Scan for the cell matching the given text and deliver its [x, y] coordinate at center. 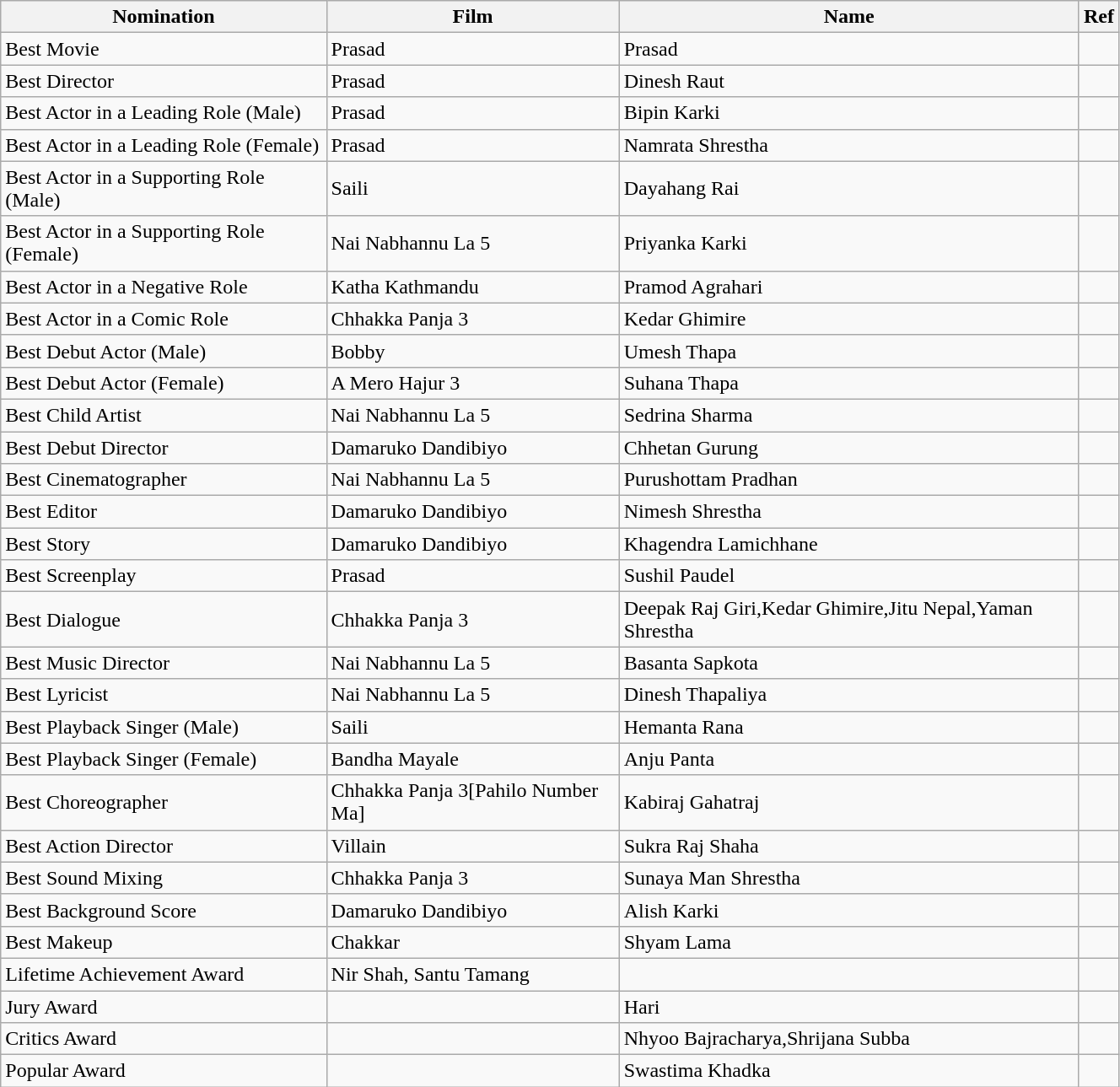
Dayahang Rai [848, 189]
Hemanta Rana [848, 727]
Best Makeup [164, 942]
Best Story [164, 544]
Umesh Thapa [848, 351]
Best Sound Mixing [164, 878]
Sushil Paudel [848, 576]
Nir Shah, Santu Tamang [472, 974]
Best Movie [164, 49]
Best Actor in a Leading Role (Female) [164, 145]
Khagendra Lamichhane [848, 544]
Shyam Lama [848, 942]
Nhyoo Bajracharya,Shrijana Subba [848, 1039]
Best Editor [164, 512]
Anju Panta [848, 759]
Deepak Raj Giri,Kedar Ghimire,Jitu Nepal,Yaman Shrestha [848, 619]
Best Lyricist [164, 695]
Kabiraj Gahatraj [848, 803]
Basanta Sapkota [848, 663]
Kedar Ghimire [848, 319]
Best Debut Director [164, 448]
Chhakka Panja 3[Pahilo Number Ma] [472, 803]
Best Dialogue [164, 619]
Purushottam Pradhan [848, 480]
Alish Karki [848, 910]
Ref [1098, 17]
Lifetime Achievement Award [164, 974]
Sunaya Man Shrestha [848, 878]
Bobby [472, 351]
Pramod Agrahari [848, 287]
Bandha Mayale [472, 759]
Best Actor in a Supporting Role (Male) [164, 189]
Best Debut Actor (Female) [164, 383]
Best Director [164, 81]
Namrata Shrestha [848, 145]
Best Actor in a Negative Role [164, 287]
Sukra Raj Shaha [848, 846]
Best Cinematographer [164, 480]
Best Debut Actor (Male) [164, 351]
Best Actor in a Supporting Role (Female) [164, 243]
Name [848, 17]
Film [472, 17]
Nomination [164, 17]
Priyanka Karki [848, 243]
Best Choreographer [164, 803]
Best Background Score [164, 910]
Best Playback Singer (Male) [164, 727]
Nimesh Shrestha [848, 512]
Best Music Director [164, 663]
A Mero Hajur 3 [472, 383]
Best Actor in a Leading Role (Male) [164, 113]
Bipin Karki [848, 113]
Dinesh Thapaliya [848, 695]
Sedrina Sharma [848, 415]
Dinesh Raut [848, 81]
Best Actor in a Comic Role [164, 319]
Best Playback Singer (Female) [164, 759]
Best Child Artist [164, 415]
Best Action Director [164, 846]
Swastima Khadka [848, 1071]
Critics Award [164, 1039]
Chhetan Gurung [848, 448]
Katha Kathmandu [472, 287]
Popular Award [164, 1071]
Hari [848, 1006]
Best Screenplay [164, 576]
Jury Award [164, 1006]
Suhana Thapa [848, 383]
Villain [472, 846]
Chakkar [472, 942]
